From the cell containing the given text, extract its center point as (X, Y) coordinate. 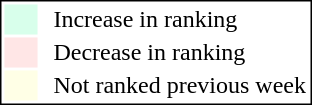
Increase in ranking (180, 19)
Decrease in ranking (180, 53)
Not ranked previous week (180, 85)
